Provide the (x, y) coordinate of the cell's center where the given text is located.  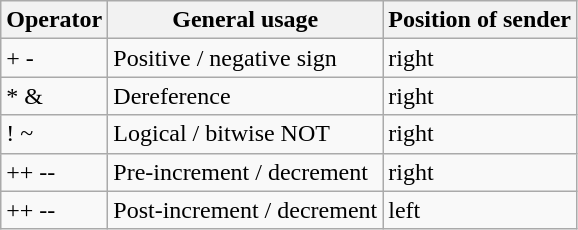
* & (54, 96)
Dereference (246, 96)
Post-increment / decrement (246, 210)
Pre-increment / decrement (246, 172)
left (480, 210)
Logical / bitwise NOT (246, 134)
Position of sender (480, 20)
Operator (54, 20)
+ - (54, 58)
Positive / negative sign (246, 58)
! ~ (54, 134)
General usage (246, 20)
